Return the (x, y) coordinate for the center point of the cell that contains the specified text.  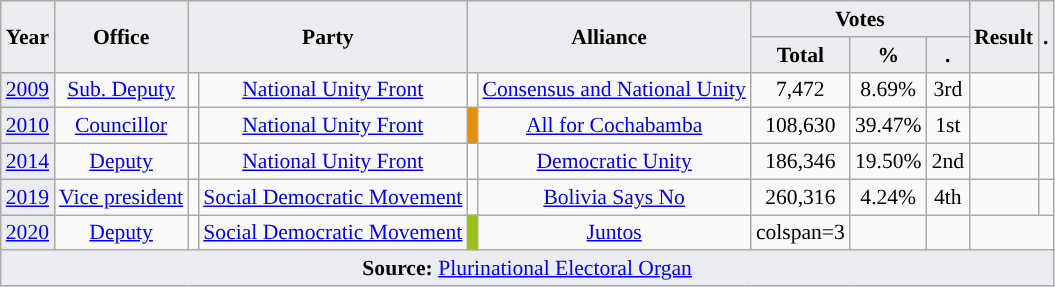
Party (328, 36)
186,346 (800, 162)
Vice president (121, 197)
2009 (28, 90)
108,630 (800, 126)
Juntos (614, 233)
All for Cochabamba (614, 126)
2014 (28, 162)
19.50% (888, 162)
colspan=3 (800, 233)
4th (948, 197)
Democratic Unity (614, 162)
4.24% (888, 197)
Alliance (608, 36)
Votes (860, 19)
2nd (948, 162)
2010 (28, 126)
7,472 (800, 90)
Consensus and National Unity (614, 90)
1st (948, 126)
2020 (28, 233)
Source: Plurinational Electoral Organ (528, 269)
260,316 (800, 197)
Result (1004, 36)
Sub. Deputy (121, 90)
% (888, 55)
2019 (28, 197)
Total (800, 55)
Office (121, 36)
Bolivia Says No (614, 197)
39.47% (888, 126)
8.69% (888, 90)
3rd (948, 90)
Year (28, 36)
Councillor (121, 126)
